Scan for the cell matching the given text and deliver its (X, Y) coordinate at center. 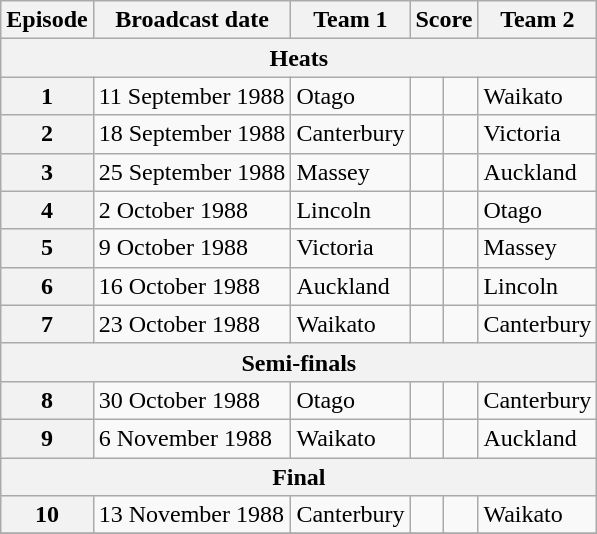
7 (47, 324)
9 (47, 438)
25 September 1988 (192, 172)
11 September 1988 (192, 96)
2 October 1988 (192, 210)
5 (47, 248)
Episode (47, 20)
Team 2 (538, 20)
13 November 1988 (192, 515)
30 October 1988 (192, 400)
16 October 1988 (192, 286)
Team 1 (350, 20)
Broadcast date (192, 20)
8 (47, 400)
6 (47, 286)
Semi-finals (299, 362)
Score (444, 20)
10 (47, 515)
9 October 1988 (192, 248)
18 September 1988 (192, 134)
6 November 1988 (192, 438)
Final (299, 477)
1 (47, 96)
2 (47, 134)
23 October 1988 (192, 324)
4 (47, 210)
Heats (299, 58)
3 (47, 172)
